From the cell containing the given text, extract its center point as (x, y) coordinate. 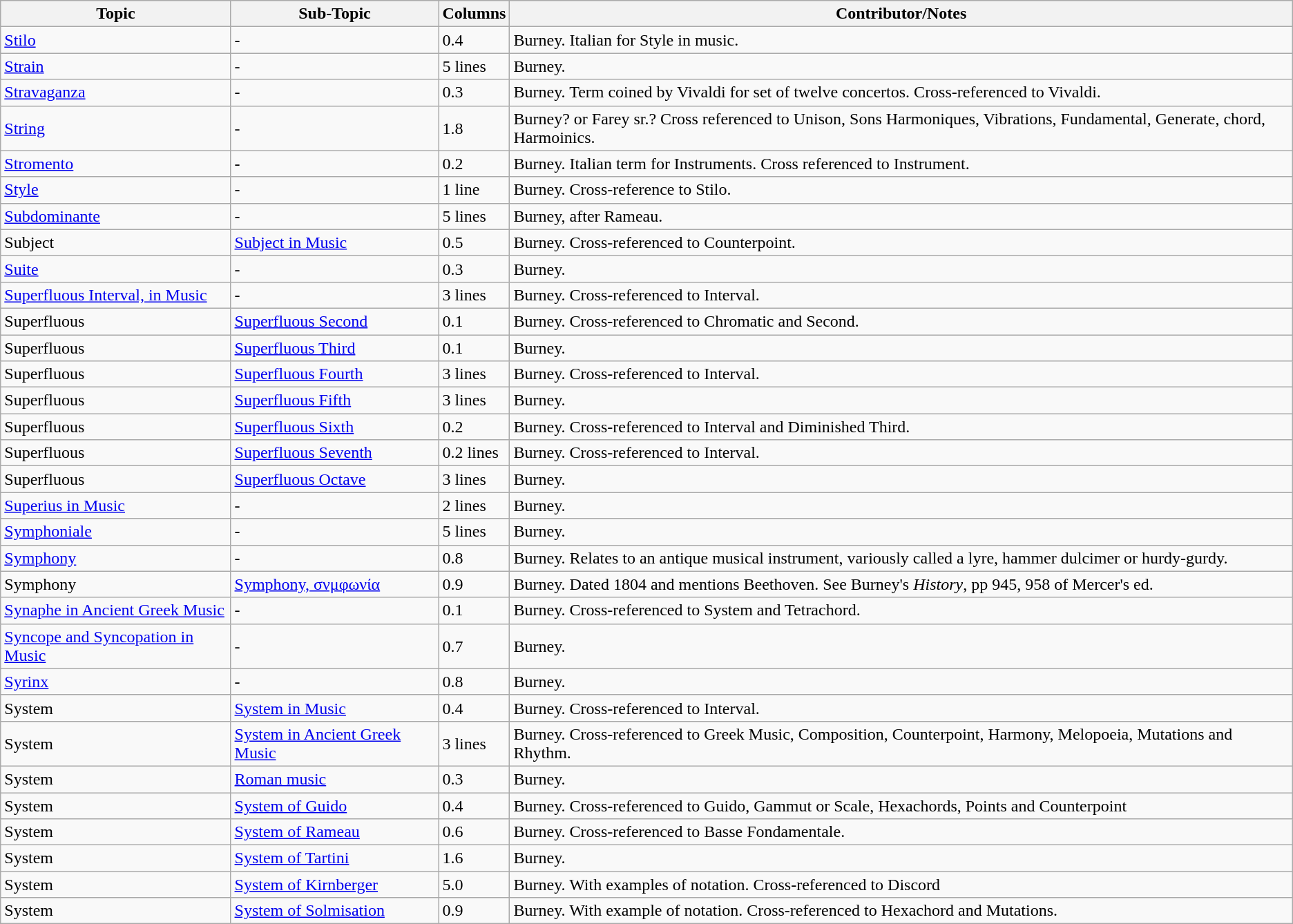
Stilo (116, 40)
Synaphe in Ancient Greek Music (116, 610)
Subdominante (116, 216)
Superfluous Second (334, 321)
Burney? or Farey sr.? Cross referenced to Unison, Sons Harmoniques, Vibrations, Fundamental, Generate, chord, Harmoinics. (901, 128)
System of Kirnberger (334, 885)
Burney. Cross-referenced to Interval and Diminished Third. (901, 427)
System of Tartini (334, 858)
Symphoniale (116, 532)
String (116, 128)
Burney. Cross-referenced to System and Tetrachord. (901, 610)
1.8 (474, 128)
5.0 (474, 885)
Subject (116, 242)
Style (116, 190)
Burney. Dated 1804 and mentions Beethoven. See Burney's History, pp 945, 958 of Mercer's ed. (901, 584)
Burney, after Rameau. (901, 216)
Superfluous Fourth (334, 374)
Syncope and Syncopation in Music (116, 646)
0.5 (474, 242)
Burney. Italian term for Instruments. Cross referenced to Instrument. (901, 164)
Burney. Cross-referenced to Greek Music, Composition, Counterpoint, Harmony, Melopoeia, Mutations and Rhythm. (901, 743)
0.2 lines (474, 453)
Burney. Cross-reference to Stilo. (901, 190)
0.6 (474, 832)
Superfluous Sixth (334, 427)
Burney. Cross-referenced to Basse Fondamentale. (901, 832)
Symphony, σνμφωνία (334, 584)
Strain (116, 66)
System of Solmisation (334, 911)
Superfluous Octave (334, 479)
Superius in Music (116, 506)
Burney. Cross-referenced to Counterpoint. (901, 242)
Burney. Cross-referenced to Guido, Gammut or Scale, Hexachords, Points and Counterpoint (901, 806)
Syrinx (116, 682)
Stromento (116, 164)
Sub-Topic (334, 14)
Suite (116, 269)
Burney. Term coined by Vivaldi for set of twelve concertos. Cross-referenced to Vivaldi. (901, 93)
Roman music (334, 779)
Superfluous Seventh (334, 453)
Topic (116, 14)
Superfluous Third (334, 347)
Burney. With examples of notation. Cross-referenced to Discord (901, 885)
Subject in Music (334, 242)
1 line (474, 190)
Burney. Cross-referenced to Chromatic and Second. (901, 321)
System of Guido (334, 806)
Stravaganza (116, 93)
0.7 (474, 646)
System of Rameau (334, 832)
Superfluous Interval, in Music (116, 295)
Burney. With example of notation. Cross-referenced to Hexachord and Mutations. (901, 911)
Burney. Relates to an antique musical instrument, variously called a lyre, hammer dulcimer or hurdy-gurdy. (901, 558)
Columns (474, 14)
Superfluous Fifth (334, 401)
System in Music (334, 708)
Burney. Italian for Style in music. (901, 40)
2 lines (474, 506)
Contributor/Notes (901, 14)
1.6 (474, 858)
System in Ancient Greek Music (334, 743)
